From the cell containing the given text, extract its center point as (x, y) coordinate. 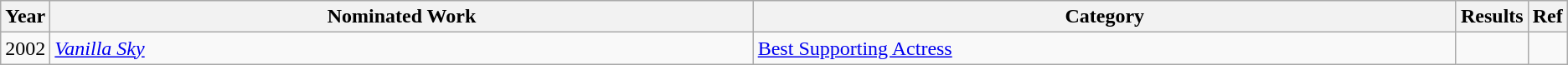
Ref (1548, 17)
Vanilla Sky (402, 48)
Category (1104, 17)
2002 (25, 48)
Nominated Work (402, 17)
Year (25, 17)
Results (1492, 17)
Best Supporting Actress (1104, 48)
